Identify which cell holds the provided text, then report its [x, y] central coordinate. 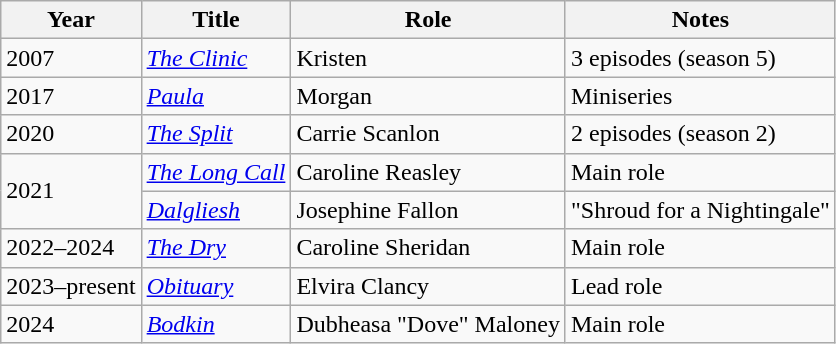
Bodkin [216, 324]
Paula [216, 96]
Year [71, 20]
2022–2024 [71, 248]
2 episodes (season 2) [700, 134]
The Long Call [216, 172]
2023–present [71, 286]
Lead role [700, 286]
3 episodes (season 5) [700, 58]
Morgan [428, 96]
Carrie Scanlon [428, 134]
"Shroud for a Nightingale" [700, 210]
2017 [71, 96]
Miniseries [700, 96]
Elvira Clancy [428, 286]
2020 [71, 134]
Caroline Reasley [428, 172]
The Split [216, 134]
The Clinic [216, 58]
Role [428, 20]
Notes [700, 20]
Caroline Sheridan [428, 248]
Kristen [428, 58]
Dalgliesh [216, 210]
2007 [71, 58]
Title [216, 20]
Obituary [216, 286]
2024 [71, 324]
The Dry [216, 248]
Dubheasa "Dove" Maloney [428, 324]
Josephine Fallon [428, 210]
2021 [71, 191]
